Find where the given text appears and provide that cell's center as (x, y) coordinate. 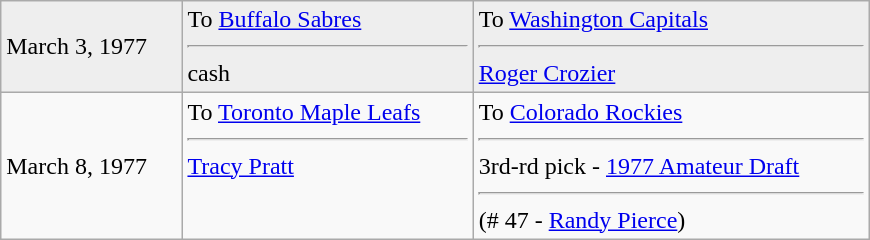
To Washington CapitalsRoger Crozier (671, 47)
March 3, 1977 (92, 47)
To Buffalo Sabrescash (328, 47)
To Colorado Rockies3rd-rd pick - 1977 Amateur Draft(# 47 - Randy Pierce) (671, 166)
To Toronto Maple LeafsTracy Pratt (328, 166)
March 8, 1977 (92, 166)
